Output the [X, Y] coordinate of the center of the cell containing the given text.  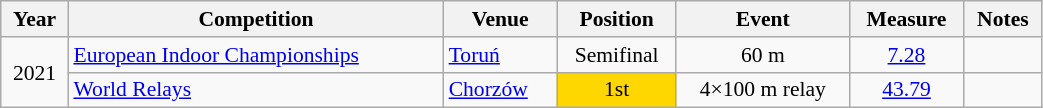
2021 [35, 72]
Venue [500, 19]
Toruń [500, 55]
Semifinal [616, 55]
60 m [762, 55]
Year [35, 19]
Event [762, 19]
1st [616, 90]
Notes [1003, 19]
Measure [906, 19]
World Relays [256, 90]
4×100 m relay [762, 90]
Chorzów [500, 90]
Position [616, 19]
European Indoor Championships [256, 55]
7.28 [906, 55]
Competition [256, 19]
43.79 [906, 90]
